Return the [X, Y] coordinate for the center point of the cell that contains the specified text.  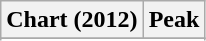
Peak [174, 20]
Chart (2012) [72, 20]
